Provide the (X, Y) coordinate of the cell's center where the given text is located.  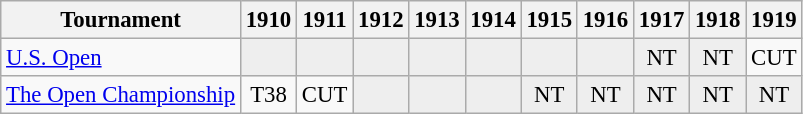
The Open Championship (121, 95)
1916 (605, 20)
U.S. Open (121, 58)
1915 (549, 20)
1918 (718, 20)
1911 (325, 20)
Tournament (121, 20)
1914 (493, 20)
T38 (268, 95)
1919 (774, 20)
1913 (437, 20)
1912 (381, 20)
1917 (661, 20)
1910 (268, 20)
